Search for the cell housing the specified text and yield its (X, Y) center coordinate. 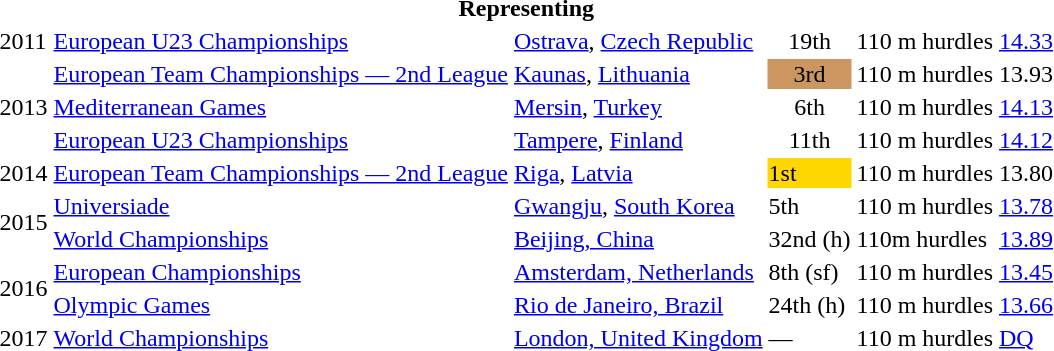
Beijing, China (638, 239)
32nd (h) (810, 239)
Tampere, Finland (638, 140)
6th (810, 107)
5th (810, 206)
Universiade (280, 206)
Gwangju, South Korea (638, 206)
Ostrava, Czech Republic (638, 41)
Mersin, Turkey (638, 107)
Rio de Janeiro, Brazil (638, 305)
11th (810, 140)
19th (810, 41)
Amsterdam, Netherlands (638, 272)
Olympic Games (280, 305)
110m hurdles (924, 239)
World Championships (280, 239)
Mediterranean Games (280, 107)
European Championships (280, 272)
Kaunas, Lithuania (638, 74)
24th (h) (810, 305)
3rd (810, 74)
8th (sf) (810, 272)
1st (810, 173)
Riga, Latvia (638, 173)
